Extract the [X, Y] coordinate from the center of the cell holding the provided text.  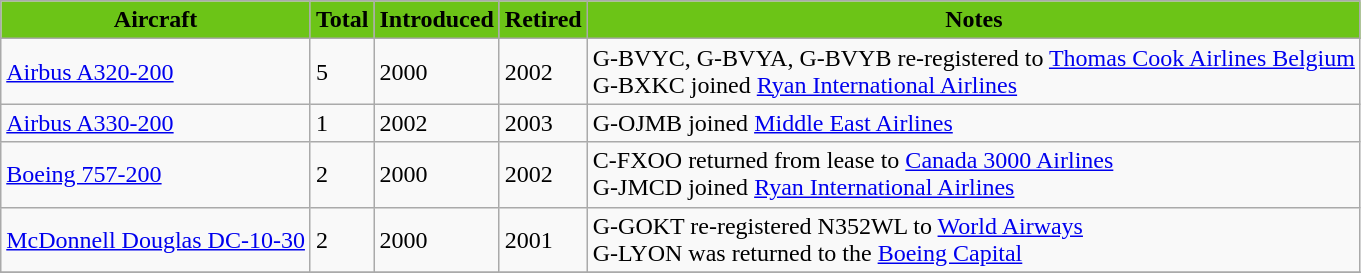
McDonnell Douglas DC-10-30 [156, 240]
Introduced [436, 20]
Airbus A320-200 [156, 72]
Airbus A330-200 [156, 123]
Notes [974, 20]
Aircraft [156, 20]
Boeing 757-200 [156, 174]
Total [342, 20]
C-FXOO returned from lease to Canada 3000 Airlines G-JMCD joined Ryan International Airlines [974, 174]
G-BVYC, G-BVYA, G-BVYB re-registered to Thomas Cook Airlines Belgium G-BXKC joined Ryan International Airlines [974, 72]
2001 [543, 240]
Retired [543, 20]
1 [342, 123]
5 [342, 72]
G-OJMB joined Middle East Airlines [974, 123]
2003 [543, 123]
G-GOKT re-registered N352WL to World Airways G-LYON was returned to the Boeing Capital [974, 240]
